For the text-containing cell, return its midpoint in [X, Y] coordinate format. 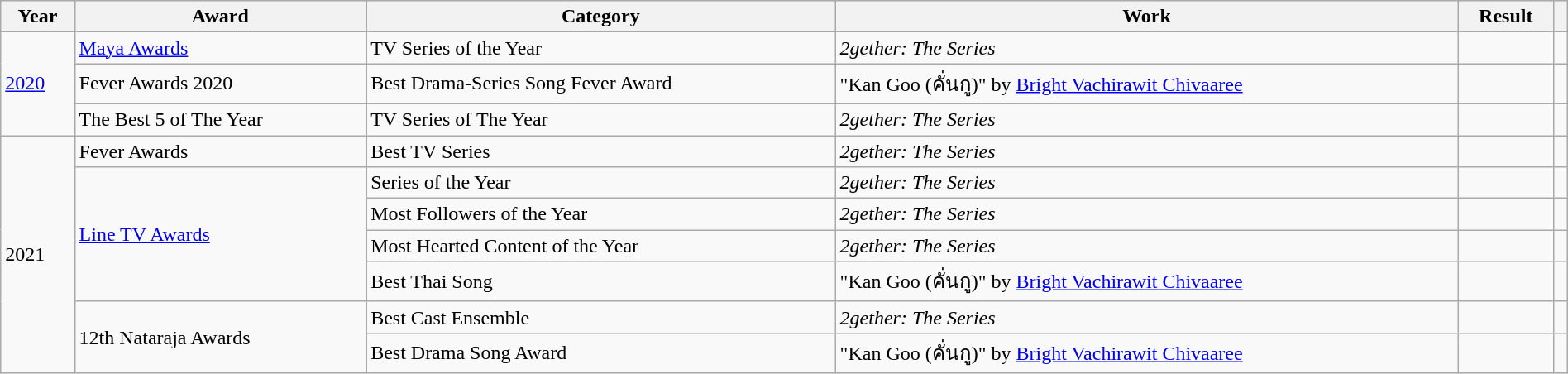
Best Thai Song [600, 281]
Most Followers of the Year [600, 214]
Work [1146, 17]
Award [220, 17]
Best Cast Ensemble [600, 317]
Line TV Awards [220, 235]
Category [600, 17]
Maya Awards [220, 48]
Fever Awards [220, 151]
2021 [38, 255]
Series of the Year [600, 183]
Best Drama-Series Song Fever Award [600, 84]
Most Hearted Content of the Year [600, 246]
Fever Awards 2020 [220, 84]
Result [1505, 17]
TV Series of the Year [600, 48]
TV Series of The Year [600, 119]
Year [38, 17]
12th Nataraja Awards [220, 338]
The Best 5 of The Year [220, 119]
2020 [38, 84]
Best Drama Song Award [600, 352]
Best TV Series [600, 151]
